Provide the (x, y) coordinate of the cell's center where the given text is located.  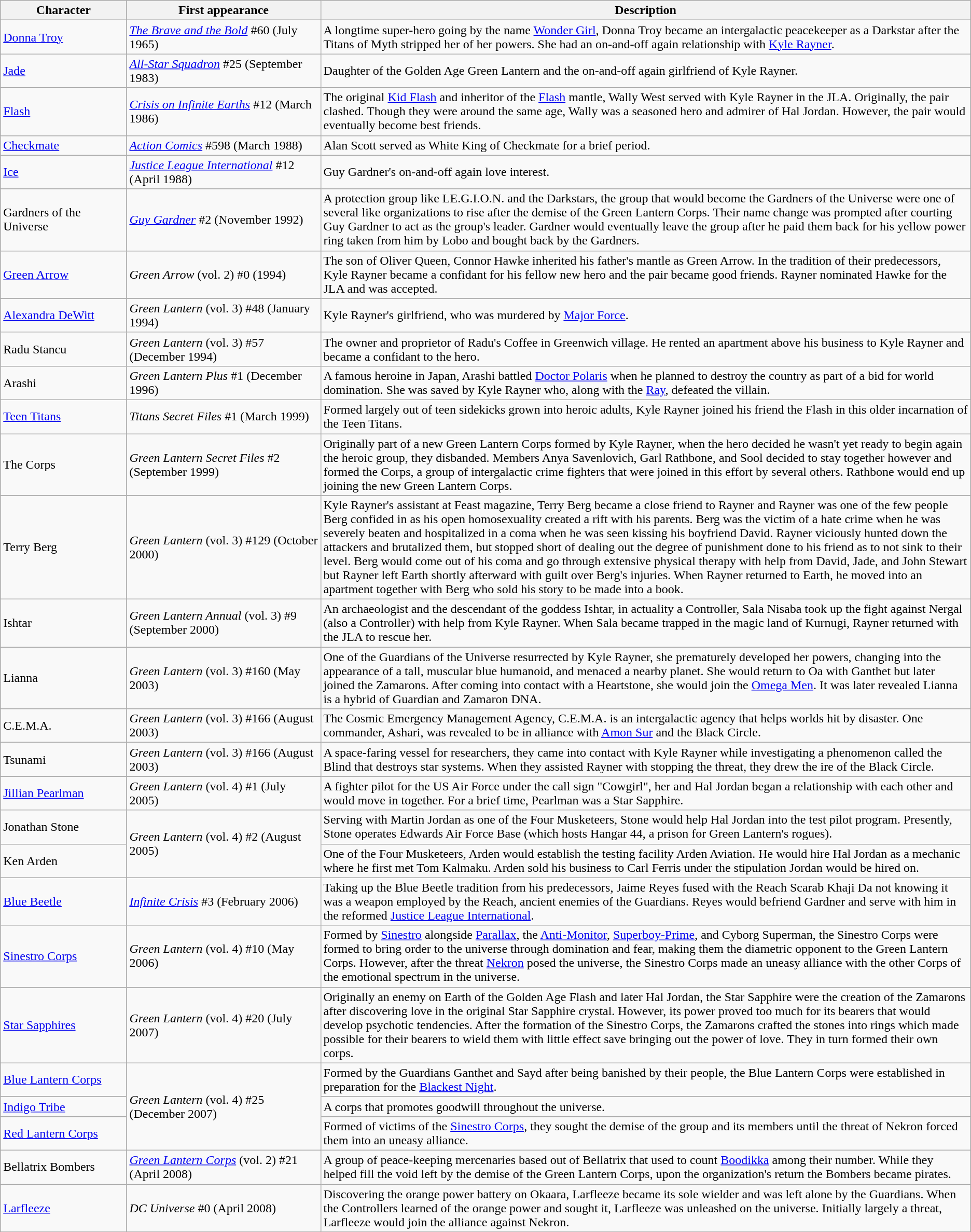
Green Lantern (vol. 3) #48 (January 1994) (224, 316)
Blue Lantern Corps (63, 1079)
Green Lantern Secret Files #2 (September 1999) (224, 465)
Green Arrow (63, 275)
Radu Stancu (63, 349)
Green Lantern (vol. 4) #25 (December 2007) (224, 1106)
Tsunami (63, 760)
Bellatrix Bombers (63, 1167)
Jonathan Stone (63, 827)
DC Universe #0 (April 2008) (224, 1208)
Crisis on Infinite Earths #12 (March 1986) (224, 112)
Guy Gardner #2 (November 1992) (224, 220)
First appearance (224, 10)
Teen Titans (63, 416)
Checkmate (63, 145)
Gardners of the Universe (63, 220)
Description (645, 10)
Green Lantern (vol. 3) #57 (December 1994) (224, 349)
Ken Arden (63, 860)
Ishtar (63, 623)
Green Lantern (vol. 3) #160 (May 2003) (224, 678)
Justice League International #12 (April 1988) (224, 172)
Jillian Pearlman (63, 793)
Action Comics #598 (March 1988) (224, 145)
Green Arrow (vol. 2) #0 (1994) (224, 275)
Flash (63, 112)
Green Lantern Plus #1 (December 1996) (224, 383)
All-Star Squadron #25 (September 1983) (224, 71)
The Brave and the Bold #60 (July 1965) (224, 37)
C.E.M.A. (63, 725)
Green Lantern (vol. 4) #2 (August 2005) (224, 844)
Jade (63, 71)
Titans Secret Files #1 (March 1999) (224, 416)
Donna Troy (63, 37)
Guy Gardner's on-and-off again love interest. (645, 172)
Sinestro Corps (63, 956)
Green Lantern Corps (vol. 2) #21 (April 2008) (224, 1167)
Larfleeze (63, 1208)
A corps that promotes goodwill throughout the universe. (645, 1106)
Indigo Tribe (63, 1106)
Star Sapphires (63, 1025)
Lianna (63, 678)
Alan Scott served as White King of Checkmate for a brief period. (645, 145)
Alexandra DeWitt (63, 316)
Terry Berg (63, 547)
Infinite Crisis #3 (February 2006) (224, 901)
Blue Beetle (63, 901)
Kyle Rayner's girlfriend, who was murdered by Major Force. (645, 316)
Red Lantern Corps (63, 1133)
Green Lantern (vol. 4) #10 (May 2006) (224, 956)
Green Lantern (vol. 4) #20 (July 2007) (224, 1025)
Character (63, 10)
Green Lantern (vol. 3) #129 (October 2000) (224, 547)
Formed largely out of teen sidekicks grown into heroic adults, Kyle Rayner joined his friend the Flash in this older incarnation of the Teen Titans. (645, 416)
Green Lantern Annual (vol. 3) #9 (September 2000) (224, 623)
The Corps (63, 465)
Ice (63, 172)
Daughter of the Golden Age Green Lantern and the on-and-off again girlfriend of Kyle Rayner. (645, 71)
Green Lantern (vol. 4) #1 (July 2005) (224, 793)
Arashi (63, 383)
